Extract the [X, Y] coordinate from the center of the cell holding the provided text.  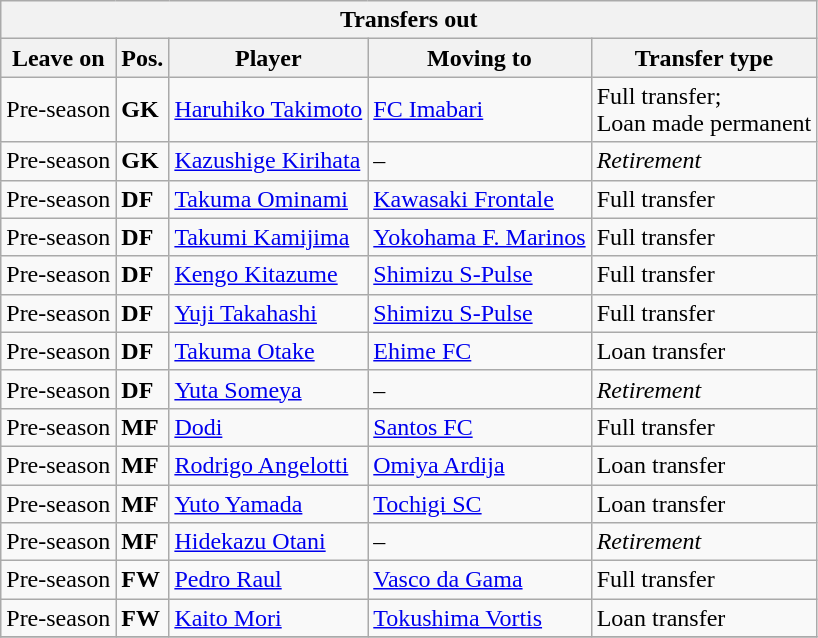
Hidekazu Otani [268, 542]
Dodi [268, 427]
Omiya Ardija [480, 465]
Rodrigo Angelotti [268, 465]
Transfers out [409, 20]
Yokohama F. Marinos [480, 237]
Santos FC [480, 427]
Kawasaki Frontale [480, 199]
Player [268, 58]
Leave on [58, 58]
Kengo Kitazume [268, 275]
Takuma Ominami [268, 199]
Transfer type [704, 58]
Tokushima Vortis [480, 618]
Pos. [142, 58]
Ehime FC [480, 351]
Takumi Kamijima [268, 237]
Haruhiko Takimoto [268, 110]
FC Imabari [480, 110]
Tochigi SC [480, 503]
Kaito Mori [268, 618]
Yuta Someya [268, 389]
Takuma Otake [268, 351]
Kazushige Kirihata [268, 161]
Pedro Raul [268, 580]
Yuto Yamada [268, 503]
Vasco da Gama [480, 580]
Moving to [480, 58]
Yuji Takahashi [268, 313]
Full transfer; Loan made permanent [704, 110]
